Return the [X, Y] coordinate for the center point of the cell that contains the specified text.  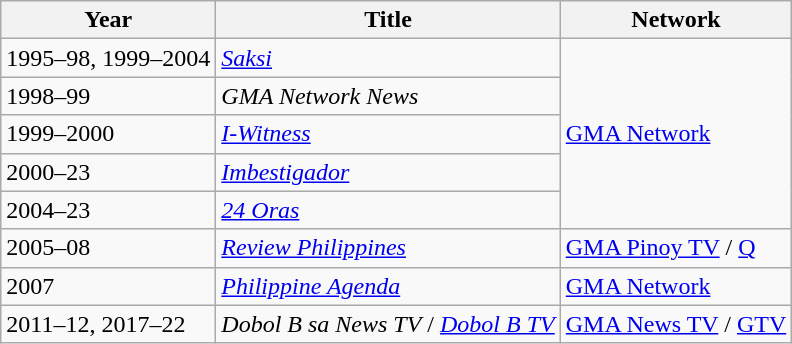
Title [388, 20]
1998–99 [108, 96]
Imbestigador [388, 172]
GMA News TV / GTV [676, 324]
I-Witness [388, 134]
2000–23 [108, 172]
1999–2000 [108, 134]
2011–12, 2017–22 [108, 324]
Network [676, 20]
GMA Pinoy TV / Q [676, 248]
2007 [108, 286]
Dobol B sa News TV / Dobol B TV [388, 324]
2005–08 [108, 248]
Philippine Agenda [388, 286]
GMA Network News [388, 96]
1995–98, 1999–2004 [108, 58]
Review Philippines [388, 248]
2004–23 [108, 210]
Saksi [388, 58]
Year [108, 20]
24 Oras [388, 210]
